Find where the given text appears and provide that cell's center as (X, Y) coordinate. 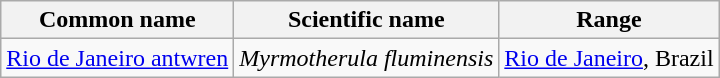
Range (609, 20)
Myrmotherula fluminensis (366, 58)
Rio de Janeiro, Brazil (609, 58)
Scientific name (366, 20)
Rio de Janeiro antwren (118, 58)
Common name (118, 20)
